Output the (X, Y) coordinate of the center of the cell containing the given text.  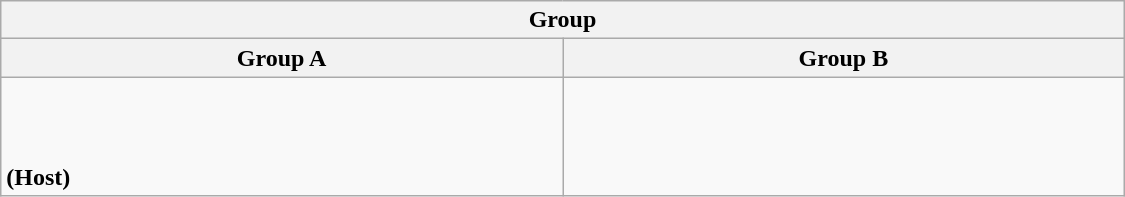
Group (563, 20)
Group A (282, 58)
Group B (843, 58)
(Host) (282, 136)
